Pinpoint the cell where the given text exists, returning its [X, Y] midpoint coordinate. 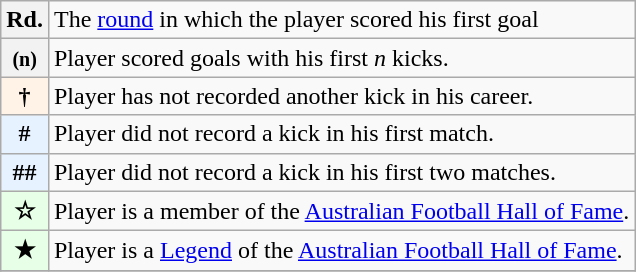
Player scored goals with his first n kicks. [341, 58]
Player is a Legend of the Australian Football Hall of Fame. [341, 251]
The round in which the player scored his first goal [341, 20]
# [25, 134]
Player did not record a kick in his first two matches. [341, 172]
(n) [25, 58]
† [25, 96]
Player is a member of the Australian Football Hall of Fame. [341, 211]
## [25, 172]
Player has not recorded another kick in his career. [341, 96]
Rd. [25, 20]
Player did not record a kick in his first match. [341, 134]
☆ [25, 211]
★ [25, 251]
